Provide the (x, y) coordinate of the cell's center where the given text is located.  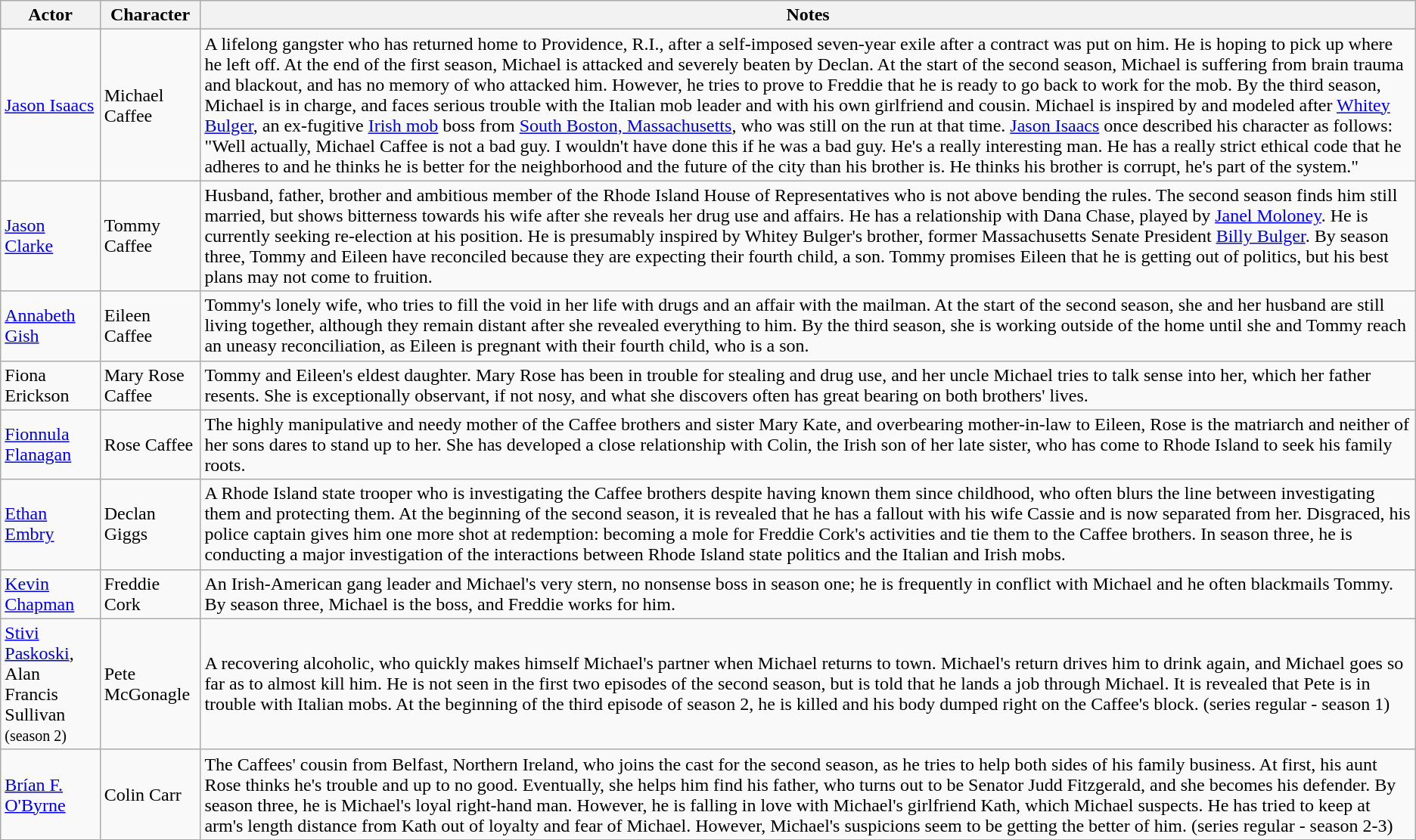
Fiona Erickson (50, 386)
Rose Caffee (150, 445)
Actor (50, 15)
Jason Clarke (50, 236)
Kevin Chapman (50, 594)
Jason Isaacs (50, 105)
Stivi Paskoski,Alan Francis Sullivan (season 2) (50, 683)
Annabeth Gish (50, 326)
Ethan Embry (50, 525)
Colin Carr (150, 794)
Freddie Cork (150, 594)
Declan Giggs (150, 525)
Notes (808, 15)
Eileen Caffee (150, 326)
Michael Caffee (150, 105)
Pete McGonagle (150, 683)
Fionnula Flanagan (50, 445)
Character (150, 15)
Brían F. O'Byrne (50, 794)
Mary Rose Caffee (150, 386)
Tommy Caffee (150, 236)
